Pinpoint the cell where the given text exists, returning its (X, Y) midpoint coordinate. 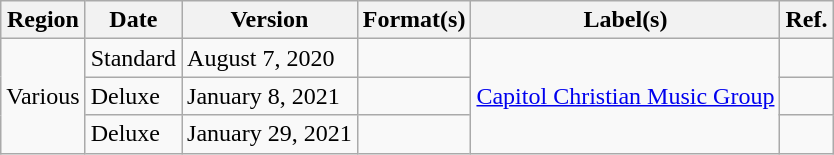
Capitol Christian Music Group (626, 96)
Various (43, 96)
Region (43, 20)
Ref. (806, 20)
January 8, 2021 (270, 96)
Label(s) (626, 20)
Standard (133, 58)
August 7, 2020 (270, 58)
Date (133, 20)
January 29, 2021 (270, 134)
Format(s) (414, 20)
Version (270, 20)
